Provide the [x, y] coordinate of the cell's center where the given text is located.  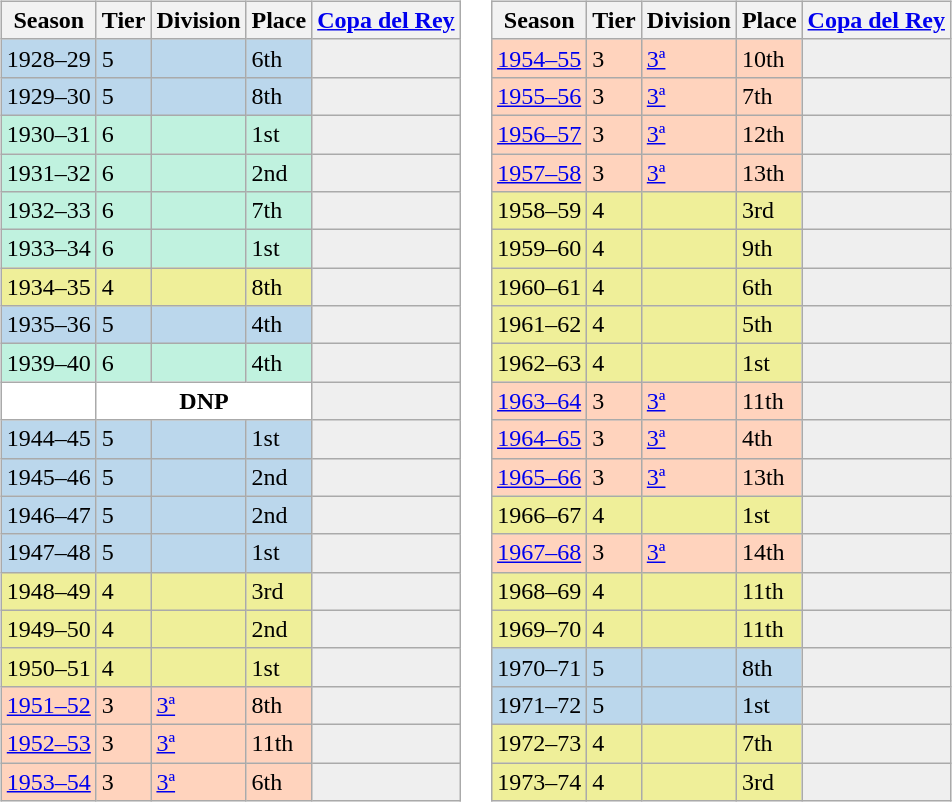
1944–45 [48, 439]
1960–61 [540, 287]
1963–64 [540, 401]
1964–65 [540, 439]
1954–55 [540, 58]
1939–40 [48, 363]
1950–51 [48, 667]
1933–34 [48, 249]
1959–60 [540, 249]
1969–70 [540, 629]
1931–32 [48, 173]
DNP [204, 401]
10th [769, 58]
1966–67 [540, 515]
1958–59 [540, 211]
1948–49 [48, 591]
1951–52 [48, 705]
1967–68 [540, 553]
1949–50 [48, 629]
1953–54 [48, 781]
1935–36 [48, 325]
1932–33 [48, 211]
1956–57 [540, 134]
1961–62 [540, 325]
12th [769, 134]
9th [769, 249]
1947–48 [48, 553]
1952–53 [48, 743]
1945–46 [48, 477]
1934–35 [48, 287]
1973–74 [540, 781]
1970–71 [540, 667]
1965–66 [540, 477]
1971–72 [540, 705]
14th [769, 553]
1946–47 [48, 515]
1968–69 [540, 591]
1972–73 [540, 743]
1928–29 [48, 58]
1962–63 [540, 363]
5th [769, 325]
1930–31 [48, 134]
1957–58 [540, 173]
1955–56 [540, 96]
1929–30 [48, 96]
